Detect which cell encompasses the target text, then output its (X, Y) center coordinate. 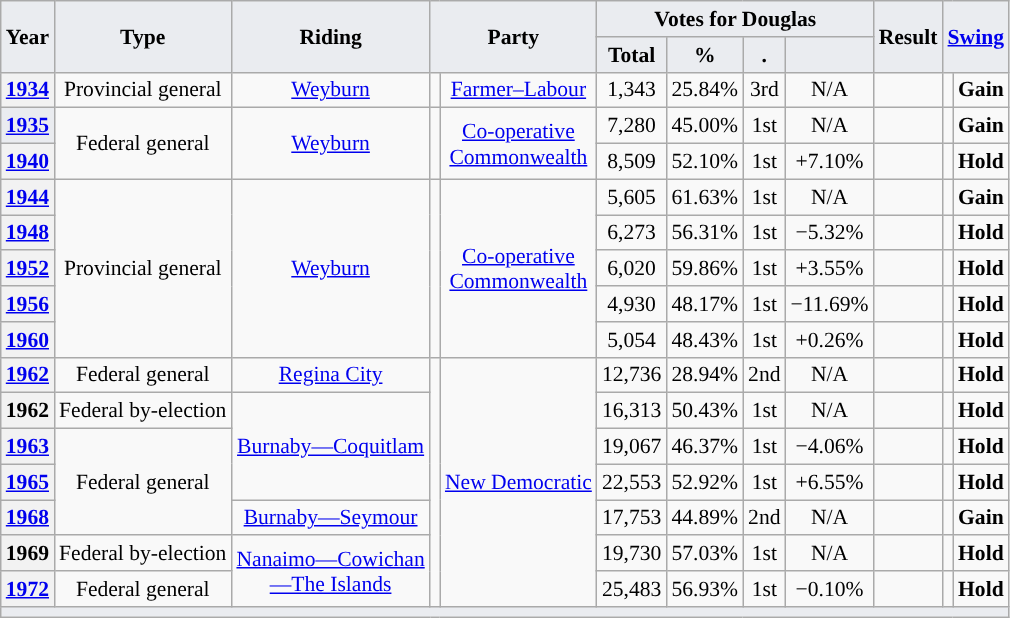
59.86% (704, 269)
28.94% (704, 375)
Result (908, 36)
Regina City (330, 375)
25,483 (632, 589)
5,605 (632, 197)
+7.10% (830, 162)
+6.55% (830, 482)
1940 (28, 162)
New Democratic (518, 482)
1956 (28, 304)
Total (632, 55)
−4.06% (830, 447)
56.93% (704, 589)
6,020 (632, 269)
Votes for Douglas (736, 19)
1968 (28, 518)
Year (28, 36)
16,313 (632, 411)
Burnaby—Seymour (330, 518)
Swing (976, 36)
Riding (330, 36)
25.84% (704, 90)
4,930 (632, 304)
3rd (764, 90)
44.89% (704, 518)
48.43% (704, 340)
Type (142, 36)
17,753 (632, 518)
6,273 (632, 233)
19,067 (632, 447)
1,343 (632, 90)
1952 (28, 269)
1965 (28, 482)
1944 (28, 197)
+0.26% (830, 340)
45.00% (704, 126)
8,509 (632, 162)
Party (514, 36)
1963 (28, 447)
Farmer–Labour (518, 90)
52.92% (704, 482)
57.03% (704, 554)
% (704, 55)
1969 (28, 554)
+3.55% (830, 269)
1934 (28, 90)
1960 (28, 340)
46.37% (704, 447)
19,730 (632, 554)
Burnaby—Coquitlam (330, 446)
−0.10% (830, 589)
. (764, 55)
−5.32% (830, 233)
12,736 (632, 375)
52.10% (704, 162)
1972 (28, 589)
1948 (28, 233)
22,553 (632, 482)
56.31% (704, 233)
61.63% (704, 197)
Nanaimo—Cowichan—The Islands (330, 572)
5,054 (632, 340)
48.17% (704, 304)
−11.69% (830, 304)
7,280 (632, 126)
50.43% (704, 411)
1935 (28, 126)
